Return [x, y] of the center of cell containing provided text 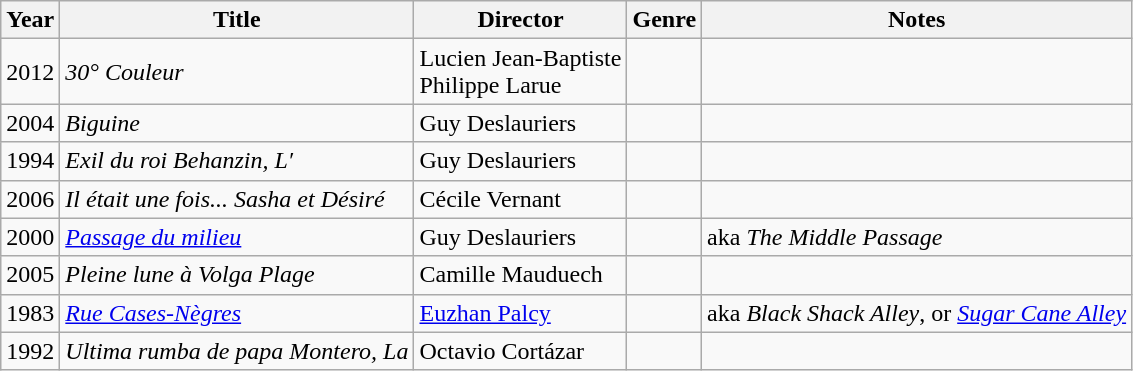
1992 [30, 351]
1994 [30, 161]
2005 [30, 275]
Camille Mauduech [520, 275]
Passage du milieu [237, 237]
Genre [664, 20]
aka The Middle Passage [917, 237]
Year [30, 20]
Notes [917, 20]
Title [237, 20]
2006 [30, 199]
Ultima rumba de papa Montero, La [237, 351]
Rue Cases-Nègres [237, 313]
2012 [30, 72]
Euzhan Palcy [520, 313]
30° Couleur [237, 72]
2004 [30, 123]
Il était une fois... Sasha et Désiré [237, 199]
Cécile Vernant [520, 199]
Director [520, 20]
1983 [30, 313]
2000 [30, 237]
Exil du roi Behanzin, L′ [237, 161]
aka Black Shack Alley, or Sugar Cane Alley [917, 313]
Octavio Cortázar [520, 351]
Lucien Jean-BaptistePhilippe Larue [520, 72]
Pleine lune à Volga Plage [237, 275]
Biguine [237, 123]
